Return [x, y] of the center of cell containing provided text 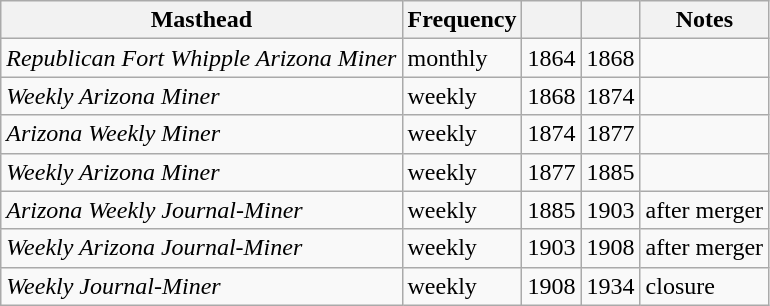
Weekly Arizona Journal-Miner [202, 248]
Arizona Weekly Journal-Miner [202, 210]
Notes [704, 20]
1934 [610, 286]
Frequency [462, 20]
monthly [462, 58]
Republican Fort Whipple Arizona Miner [202, 58]
1864 [552, 58]
Masthead [202, 20]
Arizona Weekly Miner [202, 134]
Weekly Journal-Miner [202, 286]
closure [704, 286]
